Detect which cell encompasses the target text, then output its [x, y] center coordinate. 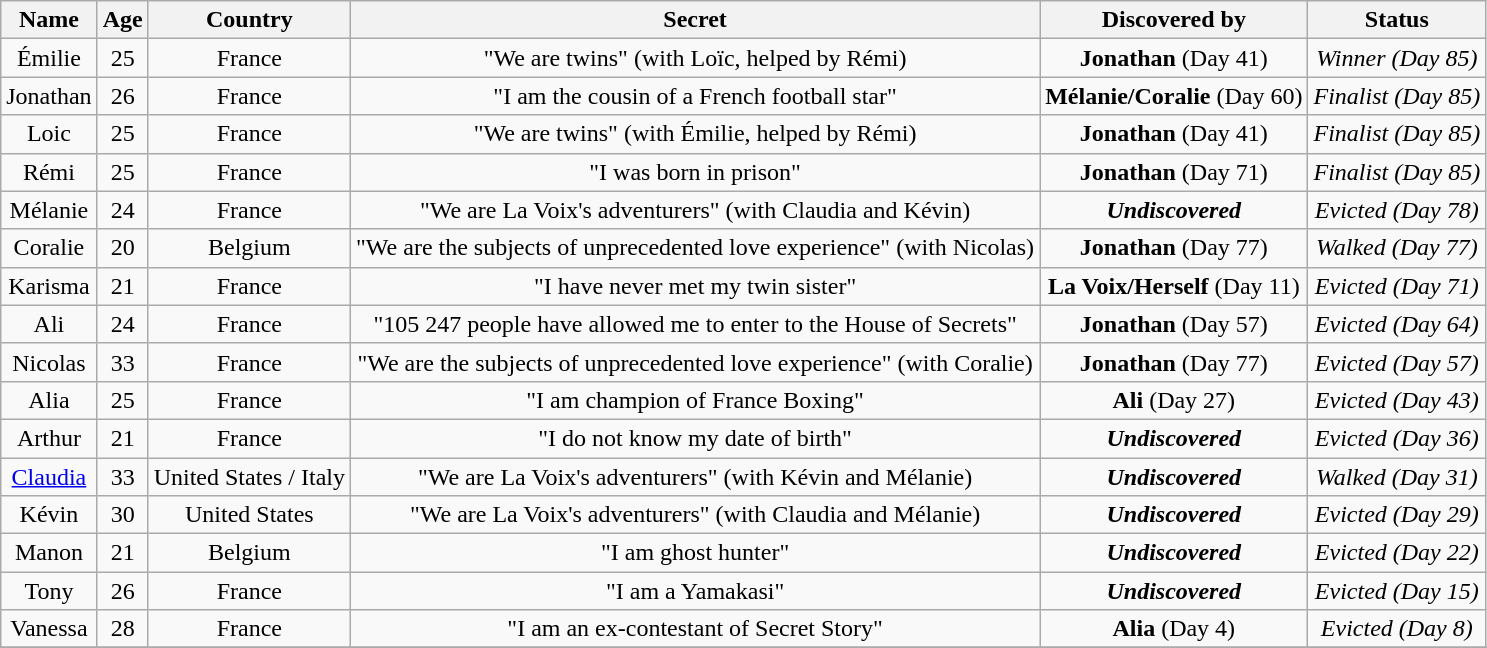
Alia (Day 4) [1174, 629]
Evicted (Day 43) [1397, 400]
Name [49, 20]
Walked (Day 77) [1397, 248]
Evicted (Day 64) [1397, 324]
"I am ghost hunter" [696, 553]
Mélanie/Coralie (Day 60) [1174, 96]
United States [249, 515]
Claudia [49, 477]
Ali (Day 27) [1174, 400]
Evicted (Day 22) [1397, 553]
"I do not know my date of birth" [696, 438]
Loic [49, 134]
Coralie [49, 248]
Evicted (Day 78) [1397, 210]
"I was born in prison" [696, 172]
Walked (Day 31) [1397, 477]
Manon [49, 553]
Mélanie [49, 210]
Evicted (Day 29) [1397, 515]
"I am an ex-contestant of Secret Story" [696, 629]
"We are twins" (with Émilie, helped by Rémi) [696, 134]
Country [249, 20]
Age [122, 20]
"I have never met my twin sister" [696, 286]
Alia [49, 400]
28 [122, 629]
Nicolas [49, 362]
"We are the subjects of unprecedented love experience" (with Nicolas) [696, 248]
Vanessa [49, 629]
"I am a Yamakasi" [696, 591]
Jonathan (Day 71) [1174, 172]
20 [122, 248]
Tony [49, 591]
Arthur [49, 438]
Evicted (Day 36) [1397, 438]
United States / Italy [249, 477]
"I am the cousin of a French football star" [696, 96]
"105 247 people have allowed me to enter to the House of Secrets" [696, 324]
Discovered by [1174, 20]
Kévin [49, 515]
"We are La Voix's adventurers" (with Claudia and Kévin) [696, 210]
"I am champion of France Boxing" [696, 400]
"We are the subjects of unprecedented love experience" (with Coralie) [696, 362]
30 [122, 515]
Winner (Day 85) [1397, 58]
Secret [696, 20]
Jonathan (Day 57) [1174, 324]
Karisma [49, 286]
Ali [49, 324]
"We are La Voix's adventurers" (with Kévin and Mélanie) [696, 477]
La Voix/Herself (Day 11) [1174, 286]
"We are twins" (with Loïc, helped by Rémi) [696, 58]
Evicted (Day 15) [1397, 591]
Evicted (Day 71) [1397, 286]
Evicted (Day 57) [1397, 362]
Émilie [49, 58]
Jonathan [49, 96]
Rémi [49, 172]
Status [1397, 20]
"We are La Voix's adventurers" (with Claudia and Mélanie) [696, 515]
Evicted (Day 8) [1397, 629]
